Identify which cell holds the provided text, then report its (X, Y) central coordinate. 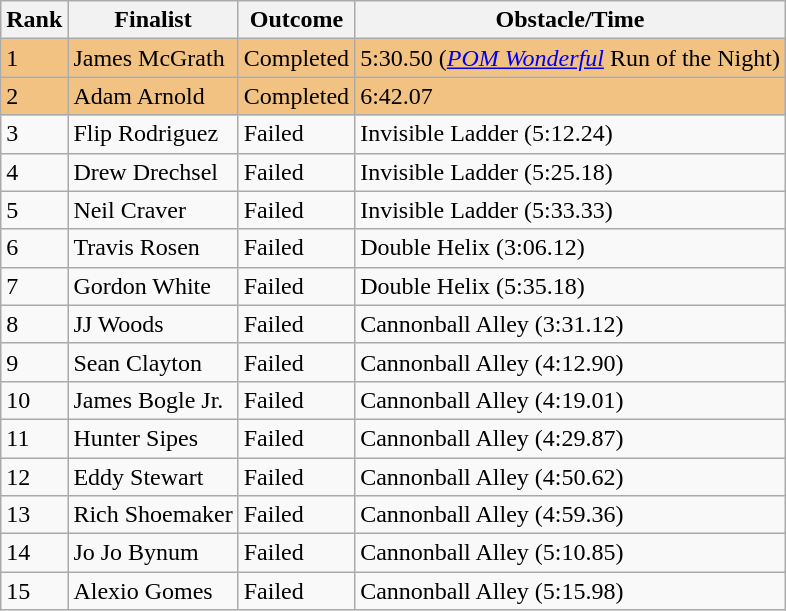
Sean Clayton (153, 362)
Finalist (153, 20)
8 (34, 324)
Rank (34, 20)
Jo Jo Bynum (153, 553)
9 (34, 362)
Invisible Ladder (5:25.18) (570, 172)
Drew Drechsel (153, 172)
JJ Woods (153, 324)
5:30.50 (POM Wonderful Run of the Night) (570, 58)
Cannonball Alley (5:10.85) (570, 553)
Cannonball Alley (4:59.36) (570, 515)
Cannonball Alley (4:19.01) (570, 400)
13 (34, 515)
Travis Rosen (153, 248)
Double Helix (3:06.12) (570, 248)
Alexio Gomes (153, 591)
12 (34, 477)
Rich Shoemaker (153, 515)
3 (34, 134)
Flip Rodriguez (153, 134)
4 (34, 172)
Neil Craver (153, 210)
6 (34, 248)
Gordon White (153, 286)
Obstacle/Time (570, 20)
14 (34, 553)
7 (34, 286)
6:42.07 (570, 96)
10 (34, 400)
James McGrath (153, 58)
5 (34, 210)
15 (34, 591)
1 (34, 58)
Cannonball Alley (3:31.12) (570, 324)
Eddy Stewart (153, 477)
James Bogle Jr. (153, 400)
Double Helix (5:35.18) (570, 286)
Adam Arnold (153, 96)
Invisible Ladder (5:33.33) (570, 210)
Hunter Sipes (153, 438)
2 (34, 96)
Cannonball Alley (5:15.98) (570, 591)
Cannonball Alley (4:50.62) (570, 477)
Outcome (296, 20)
Cannonball Alley (4:12.90) (570, 362)
Invisible Ladder (5:12.24) (570, 134)
11 (34, 438)
Cannonball Alley (4:29.87) (570, 438)
